Pinpoint the cell where the given text exists, returning its (x, y) midpoint coordinate. 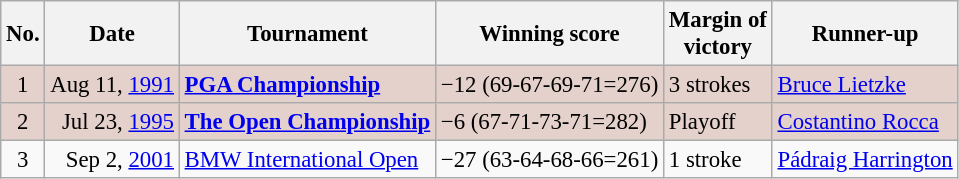
1 (23, 85)
2 (23, 122)
Margin ofvictory (718, 34)
Tournament (307, 34)
Winning score (550, 34)
BMW International Open (307, 160)
Jul 23, 1995 (112, 122)
Playoff (718, 122)
The Open Championship (307, 122)
Costantino Rocca (865, 122)
Runner-up (865, 34)
−6 (67-71-73-71=282) (550, 122)
Date (112, 34)
3 strokes (718, 85)
Bruce Lietzke (865, 85)
PGA Championship (307, 85)
3 (23, 160)
−12 (69-67-69-71=276) (550, 85)
−27 (63-64-68-66=261) (550, 160)
No. (23, 34)
Aug 11, 1991 (112, 85)
1 stroke (718, 160)
Sep 2, 2001 (112, 160)
Pádraig Harrington (865, 160)
